Determine the [X, Y] coordinate at the center of the cell enclosing the given text.  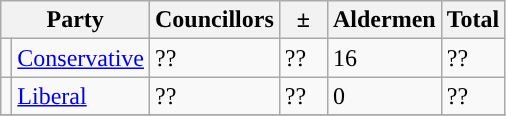
Total [473, 20]
Conservative [81, 58]
16 [384, 58]
Aldermen [384, 20]
0 [384, 96]
Councillors [215, 20]
Liberal [81, 96]
± [303, 20]
Party [76, 20]
